Scan for the cell matching the given text and deliver its [X, Y] coordinate at center. 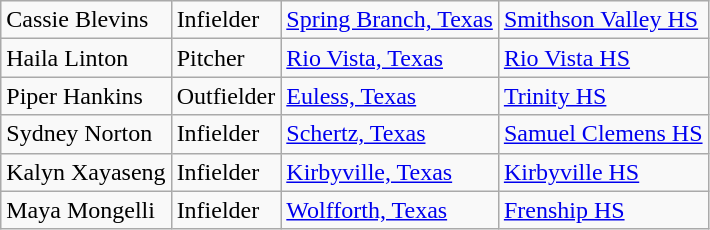
Outfielder [226, 96]
Piper Hankins [86, 96]
Kirbyville HS [603, 172]
Pitcher [226, 58]
Kirbyville, Texas [390, 172]
Haila Linton [86, 58]
Rio Vista HS [603, 58]
Wolfforth, Texas [390, 210]
Kalyn Xayaseng [86, 172]
Samuel Clemens HS [603, 134]
Rio Vista, Texas [390, 58]
Maya Mongelli [86, 210]
Smithson Valley HS [603, 20]
Euless, Texas [390, 96]
Sydney Norton [86, 134]
Frenship HS [603, 210]
Spring Branch, Texas [390, 20]
Trinity HS [603, 96]
Schertz, Texas [390, 134]
Cassie Blevins [86, 20]
